Scan for the cell matching the given text and deliver its (X, Y) coordinate at center. 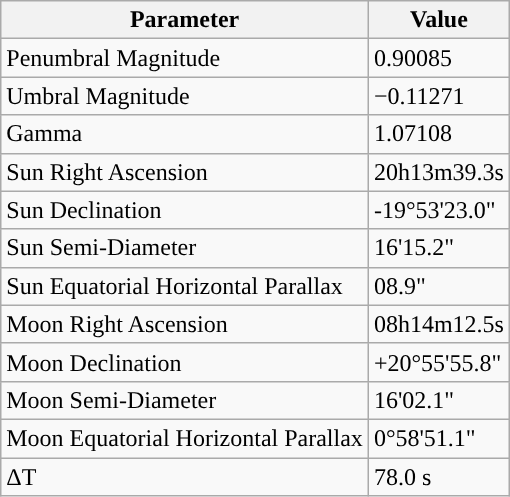
Moon Semi-Diameter (185, 400)
08.9" (438, 286)
Moon Equatorial Horizontal Parallax (185, 438)
0°58'51.1" (438, 438)
0.90085 (438, 58)
Sun Semi-Diameter (185, 248)
1.07108 (438, 134)
Value (438, 20)
-19°53'23.0" (438, 210)
+20°55'55.8" (438, 362)
Sun Declination (185, 210)
20h13m39.3s (438, 172)
Umbral Magnitude (185, 96)
78.0 s (438, 477)
Gamma (185, 134)
Sun Right Ascension (185, 172)
08h14m12.5s (438, 324)
Moon Declination (185, 362)
16'02.1" (438, 400)
Moon Right Ascension (185, 324)
16'15.2" (438, 248)
Sun Equatorial Horizontal Parallax (185, 286)
−0.11271 (438, 96)
ΔT (185, 477)
Parameter (185, 20)
Penumbral Magnitude (185, 58)
